Return the (X, Y) coordinate for the center point of the cell that contains the specified text.  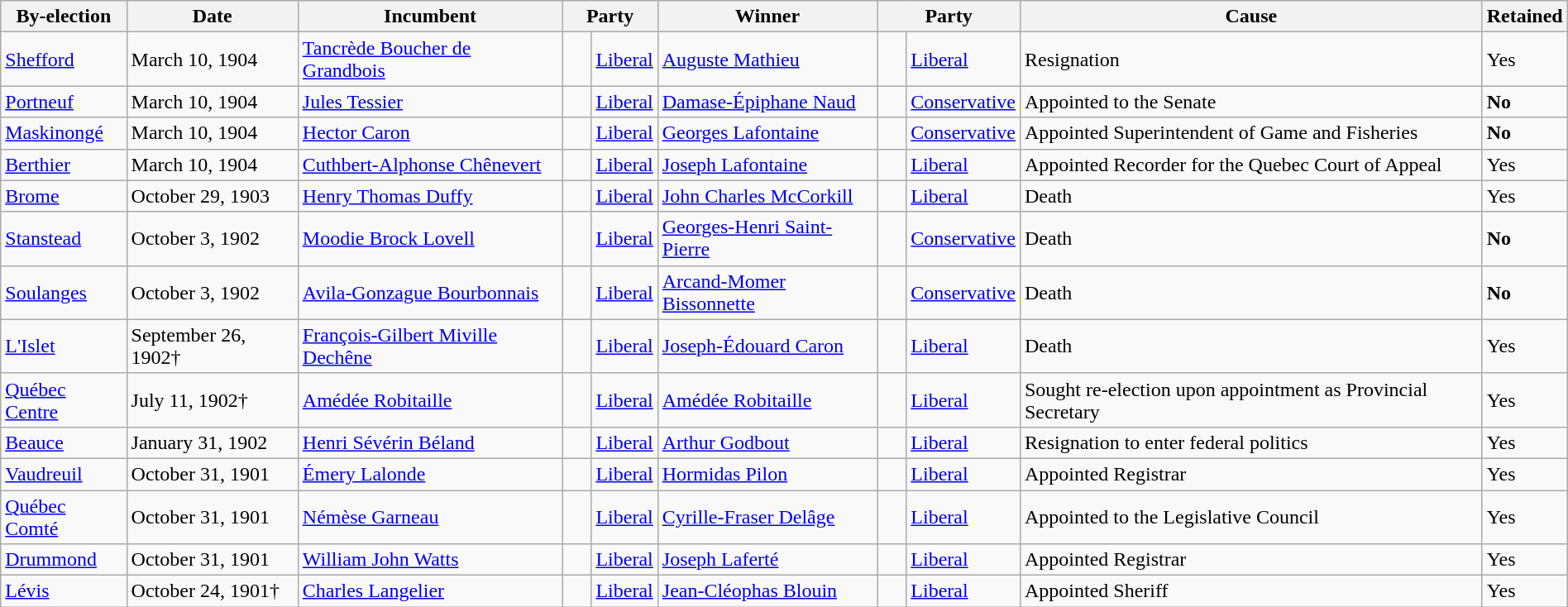
July 11, 1902† (212, 400)
Vaudreuil (64, 474)
Soulanges (64, 293)
Émery Lalonde (430, 474)
Joseph Lafontaine (767, 165)
L'Islet (64, 346)
Henry Thomas Duffy (430, 196)
Cause (1250, 17)
Appointed Sheriff (1250, 591)
By-election (64, 17)
Tancrède Boucher de Grandbois (430, 60)
Appointed to the Senate (1250, 102)
Joseph-Édouard Caron (767, 346)
Moodie Brock Lovell (430, 238)
Georges Lafontaine (767, 133)
Appointed Superintendent of Game and Fisheries (1250, 133)
Drummond (64, 560)
Damase-Épiphane Naud (767, 102)
Joseph Laferté (767, 560)
Québec Comté (64, 516)
Berthier (64, 165)
François-Gilbert Miville Dechêne (430, 346)
Arcand-Momer Bissonnette (767, 293)
Québec Centre (64, 400)
Portneuf (64, 102)
January 31, 1902 (212, 442)
Beauce (64, 442)
Hector Caron (430, 133)
Brome (64, 196)
October 29, 1903 (212, 196)
Appointed Recorder for the Quebec Court of Appeal (1250, 165)
Incumbent (430, 17)
Charles Langelier (430, 591)
Date (212, 17)
William John Watts (430, 560)
Auguste Mathieu (767, 60)
Henri Sévérin Béland (430, 442)
Arthur Godbout (767, 442)
Sought re-election upon appointment as Provincial Secretary (1250, 400)
Cuthbert-Alphonse Chênevert (430, 165)
Maskinongé (64, 133)
Retained (1525, 17)
Jules Tessier (430, 102)
Resignation to enter federal politics (1250, 442)
Cyrille-Fraser Delâge (767, 516)
Hormidas Pilon (767, 474)
Georges-Henri Saint-Pierre (767, 238)
September 26, 1902† (212, 346)
Lévis (64, 591)
Appointed to the Legislative Council (1250, 516)
Avila-Gonzague Bourbonnais (430, 293)
John Charles McCorkill (767, 196)
October 24, 1901† (212, 591)
Winner (767, 17)
Shefford (64, 60)
Resignation (1250, 60)
Jean-Cléophas Blouin (767, 591)
Némèse Garneau (430, 516)
Stanstead (64, 238)
